Pinpoint the cell where the given text exists, returning its [X, Y] midpoint coordinate. 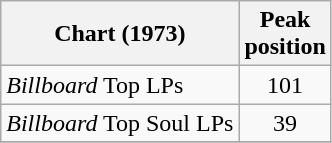
39 [285, 123]
Billboard Top Soul LPs [120, 123]
Chart (1973) [120, 34]
101 [285, 85]
Billboard Top LPs [120, 85]
Peakposition [285, 34]
